Return [X, Y] of the center of cell containing provided text 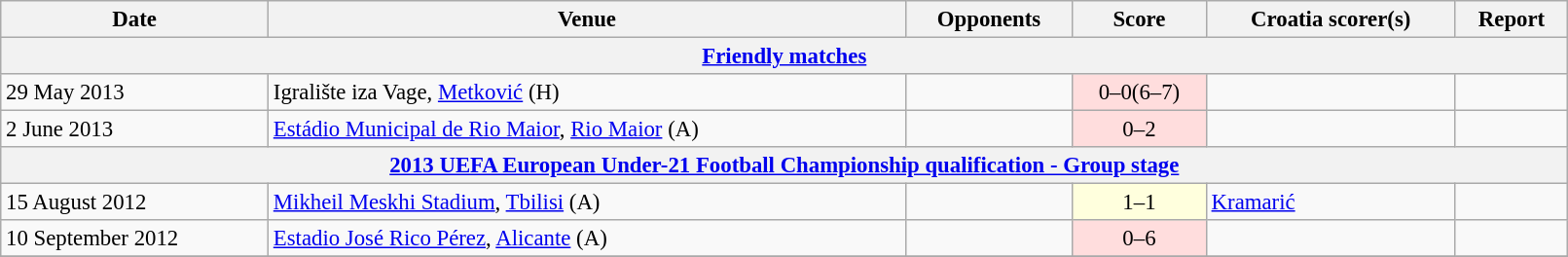
0–0(6–7) [1140, 92]
Mikheil Meskhi Stadium, Tbilisi (A) [588, 202]
Score [1140, 19]
Friendly matches [784, 56]
Estadio José Rico Pérez, Alicante (A) [588, 239]
Date [134, 19]
10 September 2012 [134, 239]
Estádio Municipal de Rio Maior, Rio Maior (A) [588, 129]
0–2 [1140, 129]
1–1 [1140, 202]
Report [1512, 19]
29 May 2013 [134, 92]
Opponents [989, 19]
Croatia scorer(s) [1331, 19]
Venue [588, 19]
2 June 2013 [134, 129]
2013 UEFA European Under-21 Football Championship qualification - Group stage [784, 165]
Igralište iza Vage, Metković (H) [588, 92]
0–6 [1140, 239]
Kramarić [1331, 202]
15 August 2012 [134, 202]
